Return the (x, y) coordinate for the center point of the cell that contains the specified text.  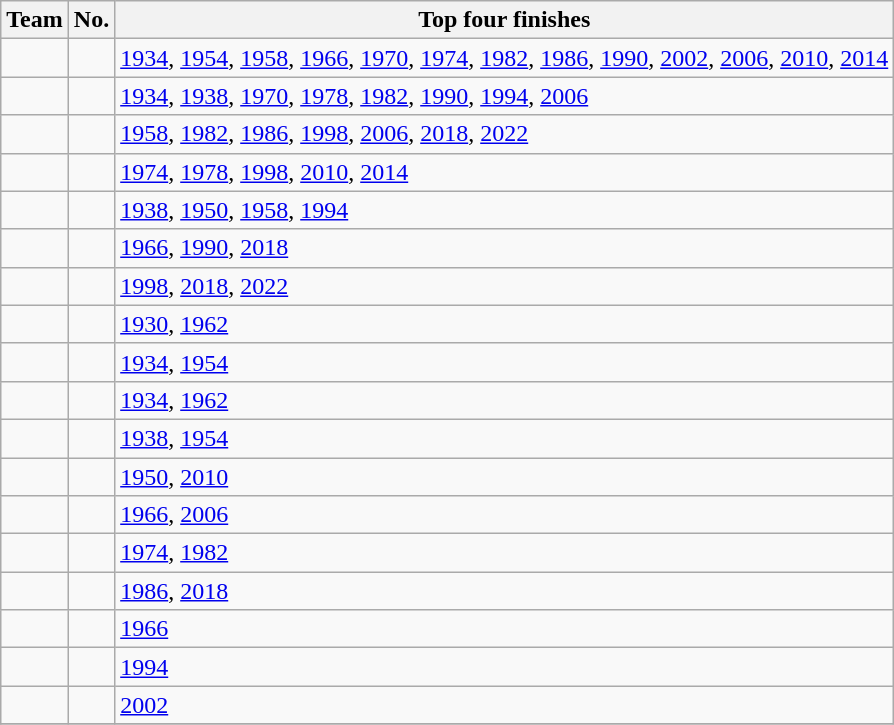
1958, 1982, 1986, 1998, 2006, 2018, 2022 (504, 134)
1966, 2006 (504, 515)
1966, 1990, 2018 (504, 248)
No. (91, 20)
1986, 2018 (504, 591)
1974, 1982 (504, 553)
1998, 2018, 2022 (504, 286)
1934, 1962 (504, 400)
1934, 1954 (504, 362)
1938, 1954 (504, 438)
1930, 1962 (504, 324)
1974, 1978, 1998, 2010, 2014 (504, 172)
2002 (504, 705)
1934, 1954, 1958, 1966, 1970, 1974, 1982, 1986, 1990, 2002, 2006, 2010, 2014 (504, 58)
1938, 1950, 1958, 1994 (504, 210)
1966 (504, 629)
1934, 1938, 1970, 1978, 1982, 1990, 1994, 2006 (504, 96)
1994 (504, 667)
Top four finishes (504, 20)
Team (35, 20)
1950, 2010 (504, 477)
